Detect which cell encompasses the target text, then output its (x, y) center coordinate. 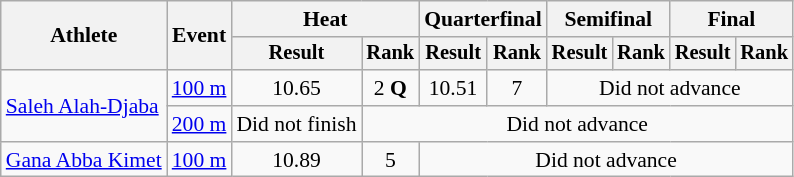
Final (732, 19)
200 m (200, 124)
7 (517, 88)
Semifinal (608, 19)
Heat (325, 19)
Event (200, 36)
10.65 (296, 88)
Athlete (84, 36)
2 Q (391, 88)
10.51 (453, 88)
Quarterfinal (483, 19)
Saleh Alah-Djaba (84, 106)
100 m (200, 88)
Did not finish (296, 124)
